Capture the cell that displays the provided text and extract its (x, y) central coordinate. 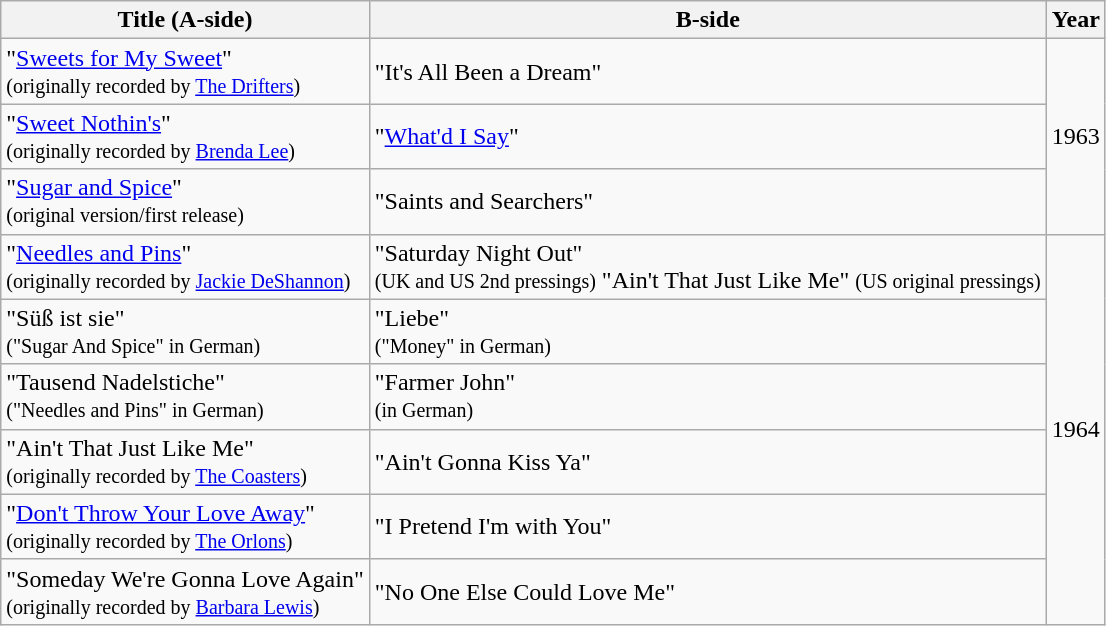
"Sugar and Spice"(original version/first release) (186, 202)
1964 (1076, 429)
"What'd I Say" (708, 136)
"Liebe"("Money" in German) (708, 332)
"Sweets for My Sweet"(originally recorded by The Drifters) (186, 72)
"Tausend Nadelstiche"("Needles and Pins" in German) (186, 396)
"Needles and Pins"(originally recorded by Jackie DeShannon) (186, 266)
"Ain't That Just Like Me"(originally recorded by The Coasters) (186, 462)
"Ain't Gonna Kiss Ya" (708, 462)
1963 (1076, 136)
"Farmer John"(in German) (708, 396)
B-side (708, 20)
"It's All Been a Dream" (708, 72)
"Someday We're Gonna Love Again"(originally recorded by Barbara Lewis) (186, 592)
"Saints and Searchers" (708, 202)
"Süß ist sie"("Sugar And Spice" in German) (186, 332)
"No One Else Could Love Me" (708, 592)
Year (1076, 20)
"Saturday Night Out"(UK and US 2nd pressings) "Ain't That Just Like Me" (US original pressings) (708, 266)
Title (A-side) (186, 20)
"Sweet Nothin's"(originally recorded by Brenda Lee) (186, 136)
"I Pretend I'm with You" (708, 526)
"Don't Throw Your Love Away"(originally recorded by The Orlons) (186, 526)
